Find where the given text appears and provide that cell's center as [X, Y] coordinate. 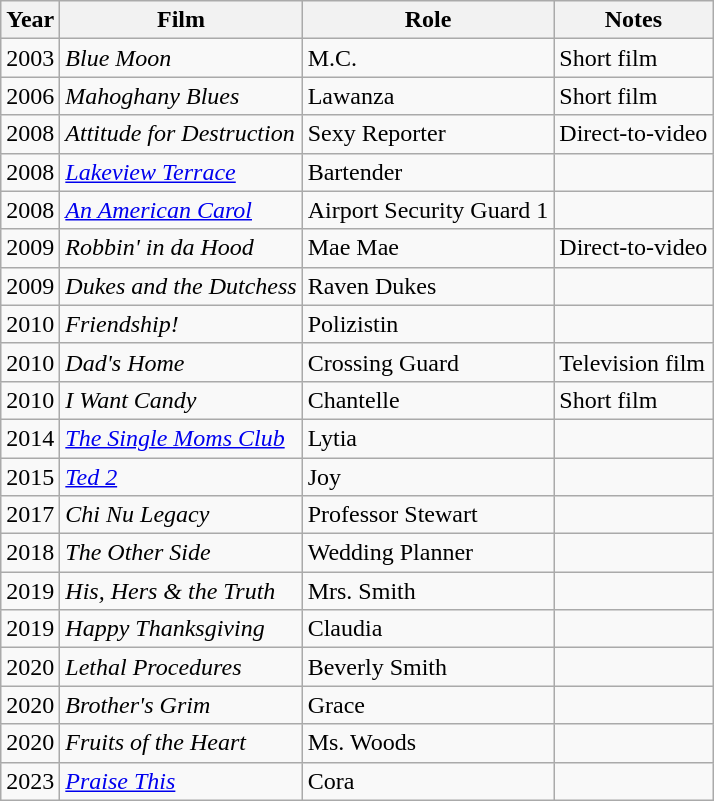
Lethal Procedures [181, 667]
Beverly Smith [428, 667]
Lawanza [428, 96]
Mae Mae [428, 248]
Year [30, 20]
Mahoghany Blues [181, 96]
Dad's Home [181, 362]
Bartender [428, 172]
Airport Security Guard 1 [428, 210]
Lytia [428, 438]
Television film [634, 362]
Crossing Guard [428, 362]
2017 [30, 515]
Ted 2 [181, 477]
Sexy Reporter [428, 134]
2023 [30, 781]
Claudia [428, 629]
Dukes and the Dutchess [181, 286]
I Want Candy [181, 400]
An American Carol [181, 210]
Wedding Planner [428, 553]
Film [181, 20]
Mrs. Smith [428, 591]
Role [428, 20]
Professor Stewart [428, 515]
Blue Moon [181, 58]
Brother's Grim [181, 705]
Joy [428, 477]
Lakeview Terrace [181, 172]
Polizistin [428, 324]
Raven Dukes [428, 286]
2015 [30, 477]
2006 [30, 96]
Grace [428, 705]
Ms. Woods [428, 743]
M.C. [428, 58]
Praise This [181, 781]
Attitude for Destruction [181, 134]
Robbin' in da Hood [181, 248]
2018 [30, 553]
Fruits of the Heart [181, 743]
Chantelle [428, 400]
Happy Thanksgiving [181, 629]
The Single Moms Club [181, 438]
Friendship! [181, 324]
The Other Side [181, 553]
Chi Nu Legacy [181, 515]
Notes [634, 20]
Cora [428, 781]
2014 [30, 438]
His, Hers & the Truth [181, 591]
2003 [30, 58]
